Identify which cell holds the provided text, then report its (x, y) central coordinate. 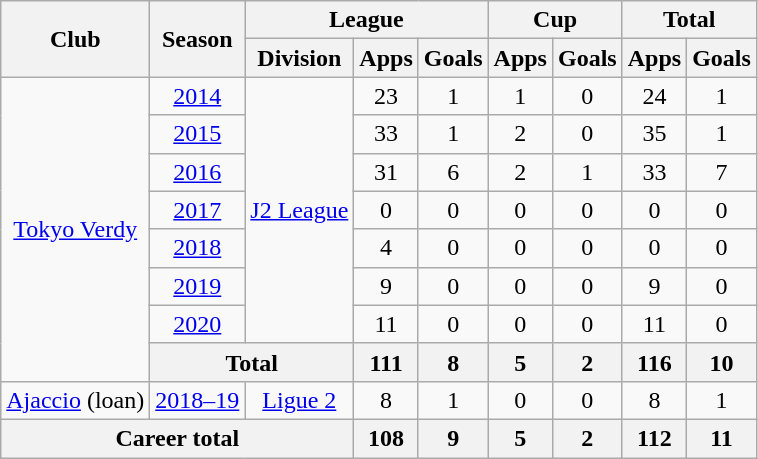
Tokyo Verdy (76, 229)
2016 (198, 172)
J2 League (300, 210)
Season (198, 39)
10 (722, 362)
31 (386, 172)
2018–19 (198, 400)
League (366, 20)
108 (386, 438)
116 (654, 362)
2015 (198, 134)
24 (654, 96)
2017 (198, 210)
Division (300, 58)
2018 (198, 248)
6 (453, 172)
35 (654, 134)
2014 (198, 96)
Cup (555, 20)
Ajaccio (loan) (76, 400)
111 (386, 362)
Career total (178, 438)
23 (386, 96)
2019 (198, 286)
112 (654, 438)
Ligue 2 (300, 400)
Club (76, 39)
7 (722, 172)
2020 (198, 324)
4 (386, 248)
